Determine the [X, Y] coordinate at the center of the cell enclosing the given text.  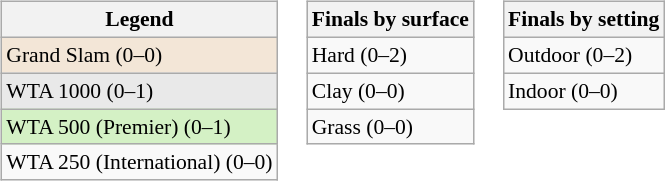
Finals by setting [584, 20]
Grand Slam (0–0) [139, 55]
Clay (0–0) [390, 91]
Grass (0–0) [390, 127]
WTA 500 (Premier) (0–1) [139, 127]
Finals by surface [390, 20]
Indoor (0–0) [584, 91]
Hard (0–2) [390, 55]
Outdoor (0–2) [584, 55]
WTA 1000 (0–1) [139, 91]
WTA 250 (International) (0–0) [139, 162]
Legend [139, 20]
